Determine the [X, Y] coordinate at the center of the cell enclosing the given text.  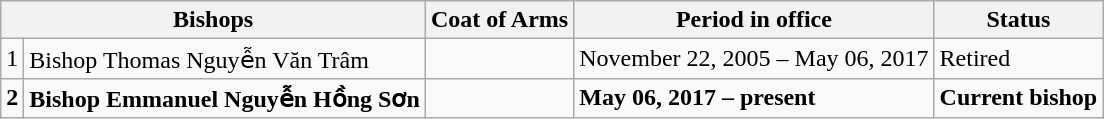
Retired [1018, 59]
Current bishop [1018, 98]
Period in office [754, 20]
Bishop Thomas Nguyễn Văn Trâm [225, 59]
Coat of Arms [499, 20]
1 [12, 59]
Status [1018, 20]
2 [12, 98]
May 06, 2017 – present [754, 98]
November 22, 2005 – May 06, 2017 [754, 59]
Bishop Emmanuel Nguyễn Hồng Sơn [225, 98]
Bishops [214, 20]
